Return [X, Y] of the center of cell containing provided text 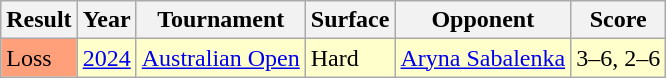
Result [39, 20]
Year [106, 20]
Surface [350, 20]
Aryna Sabalenka [483, 58]
Hard [350, 58]
Loss [39, 58]
2024 [106, 58]
Opponent [483, 20]
Tournament [220, 20]
Australian Open [220, 58]
3–6, 2–6 [618, 58]
Score [618, 20]
